Return the [x, y] coordinate for the center point of the cell that contains the specified text.  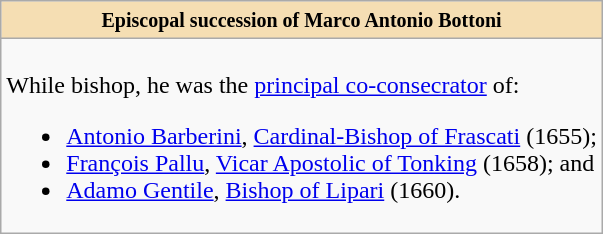
Episcopal succession of Marco Antonio Bottoni [302, 20]
